Output the [x, y] coordinate of the center of the cell containing the given text.  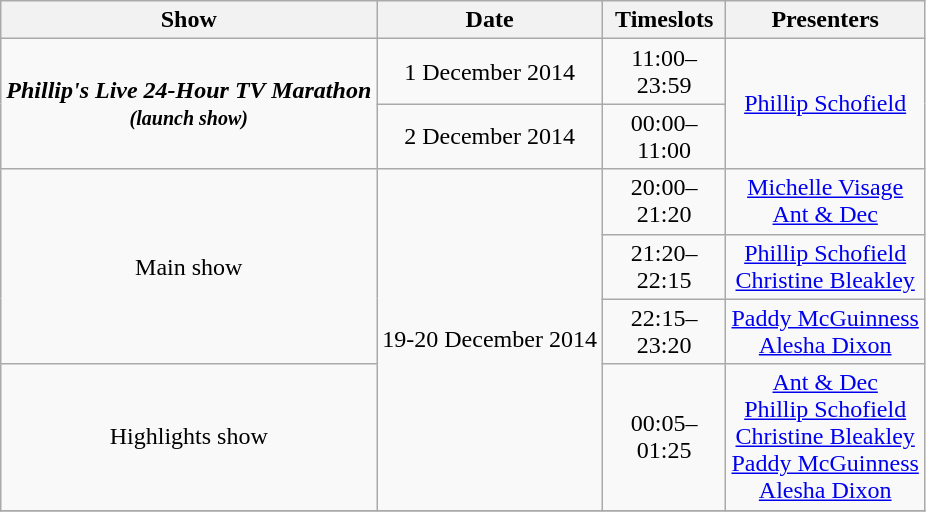
1 December 2014 [490, 72]
Ant & DecPhillip SchofieldChristine BleakleyPaddy McGuinnessAlesha Dixon [825, 437]
Date [490, 20]
00:00–11:00 [664, 136]
00:05–01:25 [664, 437]
Phillip Schofield [825, 104]
Main show [189, 266]
19-20 December 2014 [490, 340]
11:00–23:59 [664, 72]
Paddy McGuinnessAlesha Dixon [825, 332]
Show [189, 20]
20:00–21:20 [664, 202]
Presenters [825, 20]
Phillip's Live 24-Hour TV Marathon(launch show) [189, 104]
2 December 2014 [490, 136]
Michelle VisageAnt & Dec [825, 202]
22:15–23:20 [664, 332]
Timeslots [664, 20]
Phillip SchofieldChristine Bleakley [825, 266]
Highlights show [189, 437]
21:20–22:15 [664, 266]
